Determine the (X, Y) coordinate at the center of the cell enclosing the given text.  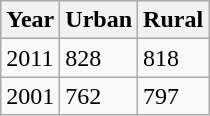
2011 (30, 58)
Rural (174, 20)
Urban (99, 20)
828 (99, 58)
762 (99, 96)
818 (174, 58)
2001 (30, 96)
797 (174, 96)
Year (30, 20)
